Provide the (X, Y) coordinate of the cell's center where the given text is located.  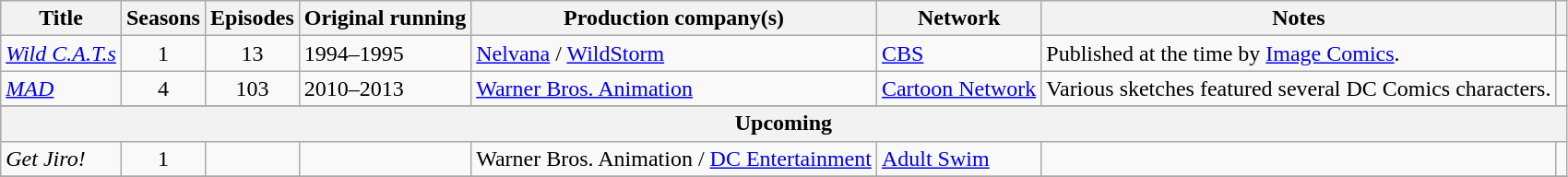
103 (252, 88)
Upcoming (784, 124)
4 (162, 88)
Adult Swim (958, 159)
Network (958, 18)
Various sketches featured several DC Comics characters. (1299, 88)
Wild C.A.T.s (61, 53)
MAD (61, 88)
Published at the time by Image Comics. (1299, 53)
Seasons (162, 18)
Get Jiro! (61, 159)
Production company(s) (674, 18)
2010–2013 (385, 88)
Nelvana / WildStorm (674, 53)
13 (252, 53)
Notes (1299, 18)
Warner Bros. Animation / DC Entertainment (674, 159)
Cartoon Network (958, 88)
Title (61, 18)
CBS (958, 53)
Episodes (252, 18)
Original running (385, 18)
Warner Bros. Animation (674, 88)
1994–1995 (385, 53)
